Identify which cell holds the provided text, then report its [X, Y] central coordinate. 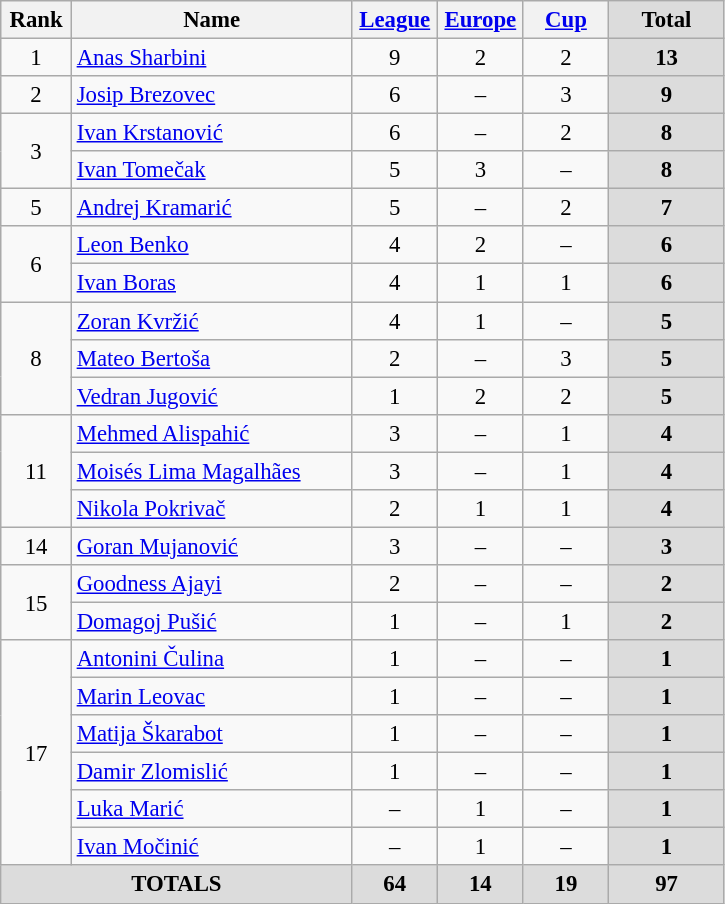
Ivan Močinić [212, 847]
Total [667, 20]
Mehmed Alispahić [212, 433]
Goodness Ajayi [212, 584]
Rank [36, 20]
Goran Mujanović [212, 546]
Marin Leovac [212, 697]
Name [212, 20]
TOTALS [176, 885]
Ivan Krstanović [212, 133]
Moisés Lima Magalhães [212, 471]
7 [667, 208]
Cup [566, 20]
Matija Škarabot [212, 734]
Domagoj Pušić [212, 621]
97 [667, 885]
64 [395, 885]
Damir Zlomislić [212, 772]
Vedran Jugović [212, 396]
11 [36, 470]
Anas Sharbini [212, 58]
Luka Marić [212, 809]
19 [566, 885]
League [395, 20]
Nikola Pokrivač [212, 509]
Andrej Kramarić [212, 208]
Ivan Tomečak [212, 170]
Josip Brezovec [212, 95]
17 [36, 753]
Zoran Kvržić [212, 321]
Europe [481, 20]
13 [667, 58]
Antonini Čulina [212, 659]
15 [36, 602]
Leon Benko [212, 245]
Mateo Bertoša [212, 358]
Ivan Boras [212, 283]
